Capture the cell that displays the provided text and extract its [x, y] central coordinate. 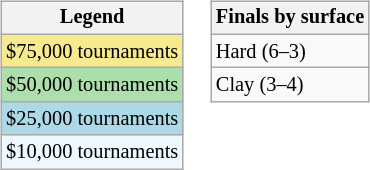
Legend [92, 18]
Hard (6–3) [290, 51]
$10,000 tournaments [92, 152]
Finals by surface [290, 18]
$25,000 tournaments [92, 119]
$50,000 tournaments [92, 85]
$75,000 tournaments [92, 51]
Clay (3–4) [290, 85]
